Return (X, Y) of the center of cell containing provided text 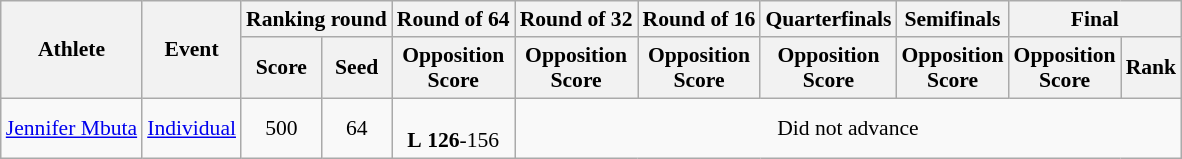
Final (1096, 19)
Individual (192, 128)
500 (282, 128)
Did not advance (848, 128)
Athlete (72, 50)
Rank (1152, 68)
L 126-156 (454, 128)
Event (192, 50)
Score (282, 68)
Semifinals (952, 19)
Round of 16 (700, 19)
Quarterfinals (828, 19)
Ranking round (316, 19)
Seed (357, 68)
Jennifer Mbuta (72, 128)
Round of 32 (576, 19)
64 (357, 128)
Round of 64 (454, 19)
